Capture the cell that displays the provided text and extract its [X, Y] central coordinate. 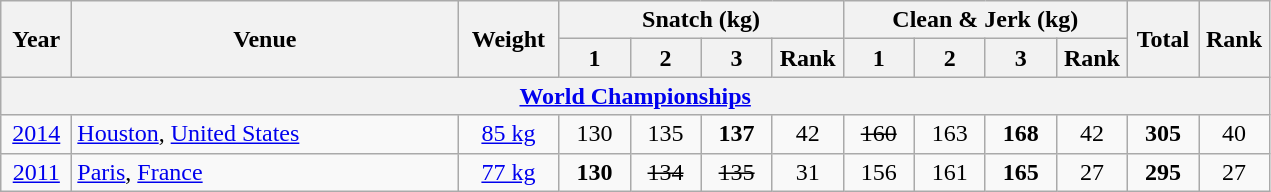
31 [808, 172]
305 [1162, 134]
168 [1020, 134]
2011 [36, 172]
Total [1162, 39]
2014 [36, 134]
Year [36, 39]
163 [950, 134]
Houston, United States [265, 134]
165 [1020, 172]
134 [666, 172]
Snatch (kg) [701, 20]
161 [950, 172]
137 [736, 134]
Venue [265, 39]
295 [1162, 172]
160 [878, 134]
World Championships [636, 96]
85 kg [508, 134]
Paris, France [265, 172]
Weight [508, 39]
40 [1234, 134]
77 kg [508, 172]
156 [878, 172]
Clean & Jerk (kg) [985, 20]
